Detect which cell encompasses the target text, then output its (x, y) center coordinate. 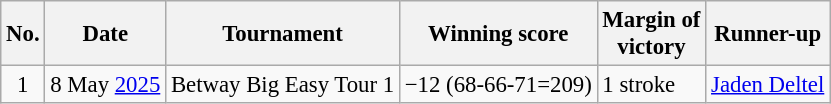
8 May 2025 (106, 85)
1 (23, 85)
Winning score (498, 34)
Date (106, 34)
Runner-up (768, 34)
Margin ofvictory (652, 34)
No. (23, 34)
Jaden Deltel (768, 85)
Tournament (283, 34)
Betway Big Easy Tour 1 (283, 85)
1 stroke (652, 85)
−12 (68-66-71=209) (498, 85)
